Determine the [x, y] coordinate at the center of the cell enclosing the given text.  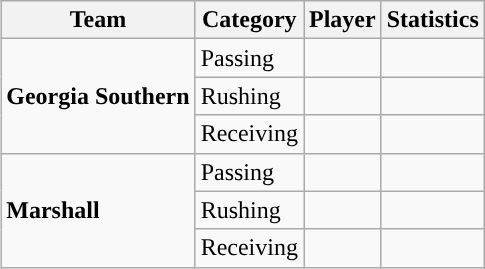
Player [343, 20]
Statistics [432, 20]
Category [249, 20]
Team [98, 20]
Marshall [98, 210]
Georgia Southern [98, 96]
